Pinpoint the cell where the given text exists, returning its [x, y] midpoint coordinate. 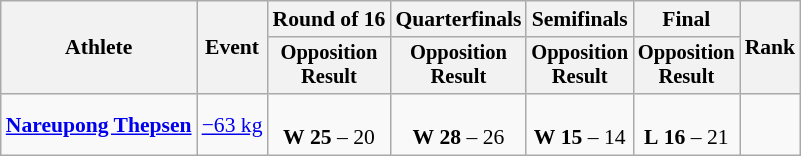
W 28 – 26 [458, 124]
Rank [770, 48]
Final [686, 19]
W 25 – 20 [328, 124]
−63 kg [232, 124]
Quarterfinals [458, 19]
Athlete [99, 48]
Round of 16 [328, 19]
Semifinals [580, 19]
L 16 – 21 [686, 124]
Nareupong Thepsen [99, 124]
W 15 – 14 [580, 124]
Event [232, 48]
